Provide the (X, Y) coordinate of the cell's center where the given text is located.  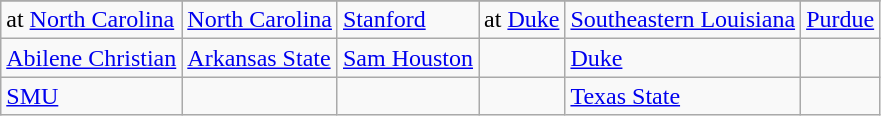
SMU (92, 96)
Sam Houston (408, 58)
Duke (683, 58)
at Duke (522, 20)
Abilene Christian (92, 58)
Arkansas State (260, 58)
at North Carolina (92, 20)
Purdue (840, 20)
Stanford (408, 20)
Southeastern Louisiana (683, 20)
North Carolina (260, 20)
Texas State (683, 96)
